Search for the cell housing the specified text and yield its (x, y) center coordinate. 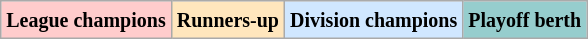
Playoff berth (525, 20)
Division champions (374, 20)
League champions (86, 20)
Runners-up (228, 20)
